Pinpoint the cell where the given text exists, returning its (X, Y) midpoint coordinate. 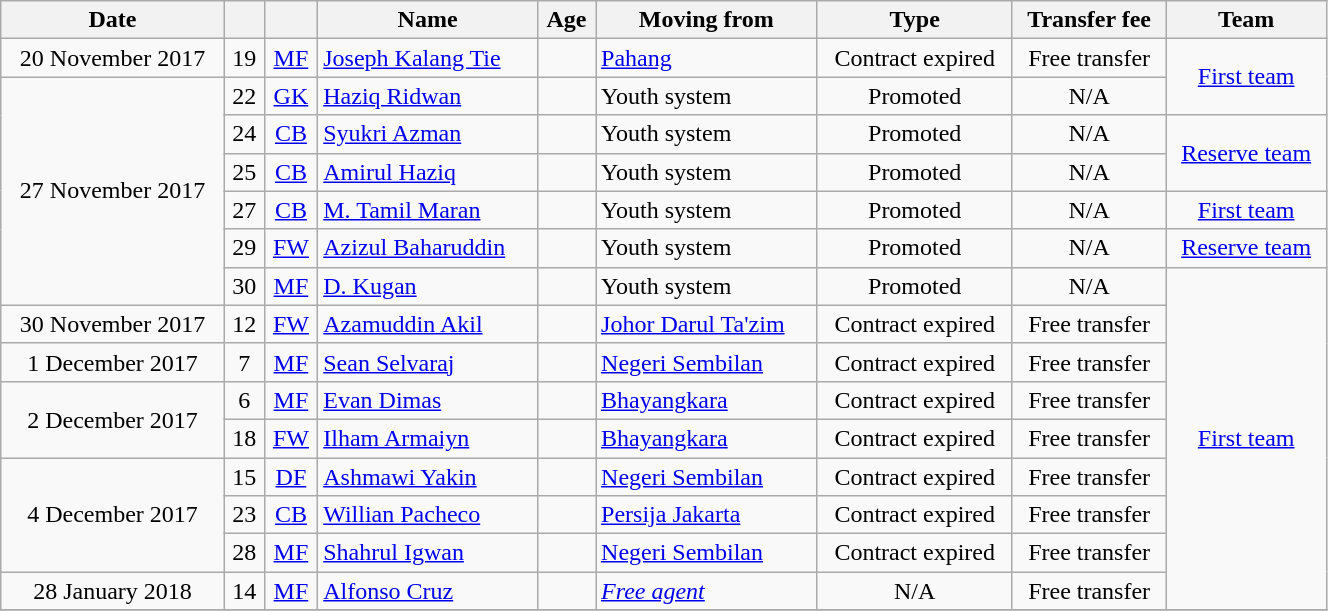
23 (244, 515)
27 (244, 210)
Willian Pacheco (428, 515)
Persija Jakarta (706, 515)
20 November 2017 (113, 58)
27 November 2017 (113, 191)
GK (291, 96)
30 (244, 286)
29 (244, 248)
22 (244, 96)
Amirul Haziq (428, 172)
Type (914, 20)
Ashmawi Yakin (428, 477)
Ilham Armaiyn (428, 438)
DF (291, 477)
Date (113, 20)
Evan Dimas (428, 400)
14 (244, 591)
24 (244, 134)
M. Tamil Maran (428, 210)
Joseph Kalang Tie (428, 58)
12 (244, 324)
Pahang (706, 58)
15 (244, 477)
Haziq Ridwan (428, 96)
2 December 2017 (113, 419)
1 December 2017 (113, 362)
Alfonso Cruz (428, 591)
18 (244, 438)
Name (428, 20)
30 November 2017 (113, 324)
4 December 2017 (113, 515)
Johor Darul Ta'zim (706, 324)
D. Kugan (428, 286)
Free agent (706, 591)
25 (244, 172)
Age (566, 20)
7 (244, 362)
Sean Selvaraj (428, 362)
Transfer fee (1088, 20)
Team (1246, 20)
Azamuddin Akil (428, 324)
Syukri Azman (428, 134)
Azizul Baharuddin (428, 248)
Shahrul Igwan (428, 553)
28 January 2018 (113, 591)
6 (244, 400)
19 (244, 58)
Moving from (706, 20)
28 (244, 553)
